Return (x, y) of the center of cell containing provided text 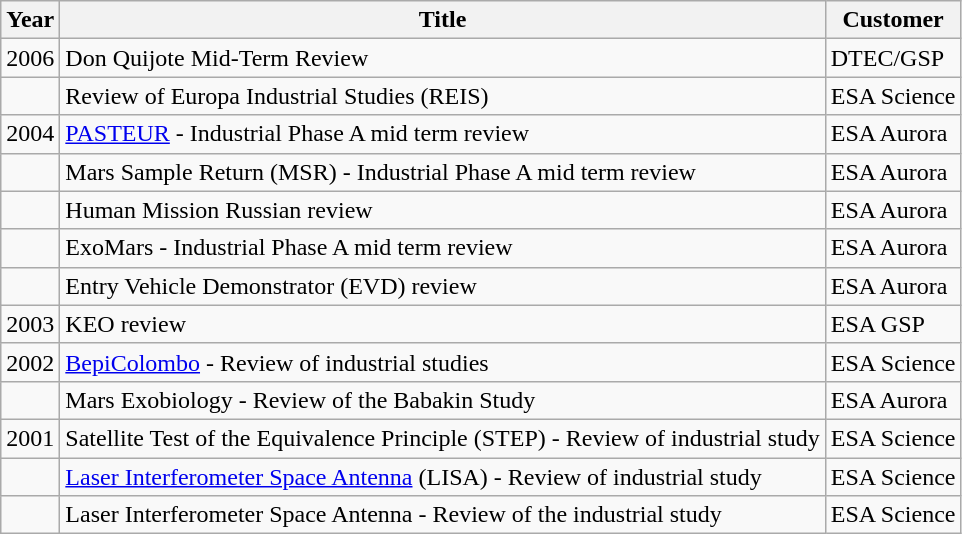
ExoMars - Industrial Phase A mid term review (442, 248)
2002 (30, 362)
2006 (30, 58)
ESA GSP (893, 324)
2004 (30, 134)
Satellite Test of the Equivalence Principle (STEP) - Review of industrial study (442, 438)
PASTEUR - Industrial Phase A mid term review (442, 134)
Title (442, 20)
Mars Exobiology - Review of the Babakin Study (442, 400)
2001 (30, 438)
Entry Vehicle Demonstrator (EVD) review (442, 286)
Year (30, 20)
KEO review (442, 324)
DTEC/GSP (893, 58)
BepiColombo - Review of industrial studies (442, 362)
Laser Interferometer Space Antenna - Review of the industrial study (442, 515)
Human Mission Russian review (442, 210)
Customer (893, 20)
2003 (30, 324)
Don Quijote Mid-Term Review (442, 58)
Mars Sample Return (MSR) - Industrial Phase A mid term review (442, 172)
Review of Europa Industrial Studies (REIS) (442, 96)
Laser Interferometer Space Antenna (LISA) - Review of industrial study (442, 477)
